Pinpoint the cell where the given text exists, returning its [x, y] midpoint coordinate. 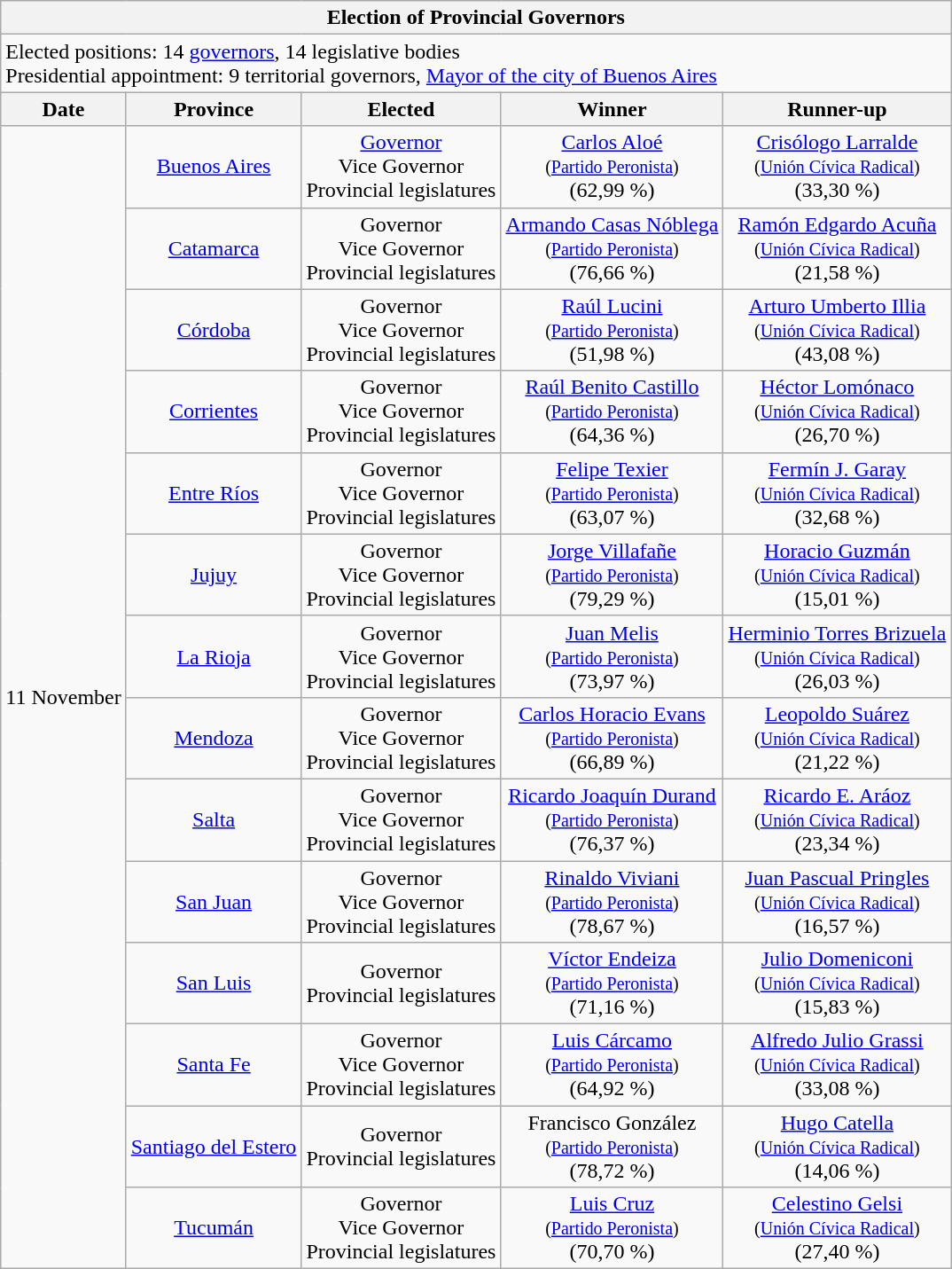
Herminio Torres Brizuela(Unión Cívica Radical)(26,03 %) [837, 656]
Juan Pascual Pringles(Unión Cívica Radical)(16,57 %) [837, 901]
Runner-up [837, 109]
Raúl Benito Castillo(Partido Peronista)(64,36 %) [612, 411]
Mendoza [214, 738]
Crisólogo Larralde(Unión Cívica Radical)(33,30 %) [837, 167]
Santiago del Estero [214, 1147]
Santa Fe [214, 1065]
Carlos Horacio Evans(Partido Peronista)(66,89 %) [612, 738]
Horacio Guzmán(Unión Cívica Radical)(15,01 %) [837, 575]
Jorge Villafañe(Partido Peronista)(79,29 %) [612, 575]
Córdoba [214, 330]
Arturo Umberto Illia(Unión Cívica Radical)(43,08 %) [837, 330]
Leopoldo Suárez(Unión Cívica Radical)(21,22 %) [837, 738]
Celestino Gelsi(Unión Cívica Radical)(27,40 %) [837, 1228]
Carlos Aloé(Partido Peronista)(62,99 %) [612, 167]
Elected [401, 109]
Héctor Lomónaco(Unión Cívica Radical)(26,70 %) [837, 411]
Luis Cruz(Partido Peronista)(70,70 %) [612, 1228]
Corrientes [214, 411]
Date [64, 109]
11 November [64, 697]
Entre Ríos [214, 493]
Fermín J. Garay(Unión Cívica Radical)(32,68 %) [837, 493]
Ramón Edgardo Acuña(Unión Cívica Radical)(21,58 %) [837, 248]
Buenos Aires [214, 167]
Election of Provincial Governors [476, 18]
Ricardo E. Aráoz(Unión Cívica Radical)(23,34 %) [837, 819]
San Luis [214, 983]
Raúl Lucini(Partido Peronista)(51,98 %) [612, 330]
Hugo Catella(Unión Cívica Radical)(14,06 %) [837, 1147]
Felipe Texier(Partido Peronista)(63,07 %) [612, 493]
Ricardo Joaquín Durand(Partido Peronista)(76,37 %) [612, 819]
Víctor Endeiza(Partido Peronista)(71,16 %) [612, 983]
Armando Casas Nóblega(Partido Peronista)(76,66 %) [612, 248]
Winner [612, 109]
San Juan [214, 901]
Salta [214, 819]
Jujuy [214, 575]
Rinaldo Viviani(Partido Peronista)(78,67 %) [612, 901]
Province [214, 109]
Tucumán [214, 1228]
Alfredo Julio Grassi(Unión Cívica Radical)(33,08 %) [837, 1065]
Juan Melis(Partido Peronista)(73,97 %) [612, 656]
Elected positions: 14 governors, 14 legislative bodiesPresidential appointment: 9 territorial governors, Mayor of the city of Buenos Aires [476, 64]
Luis Cárcamo(Partido Peronista)(64,92 %) [612, 1065]
Catamarca [214, 248]
La Rioja [214, 656]
Francisco González(Partido Peronista)(78,72 %) [612, 1147]
Julio Domeniconi(Unión Cívica Radical)(15,83 %) [837, 983]
